Pinpoint the cell where the given text exists, returning its (x, y) midpoint coordinate. 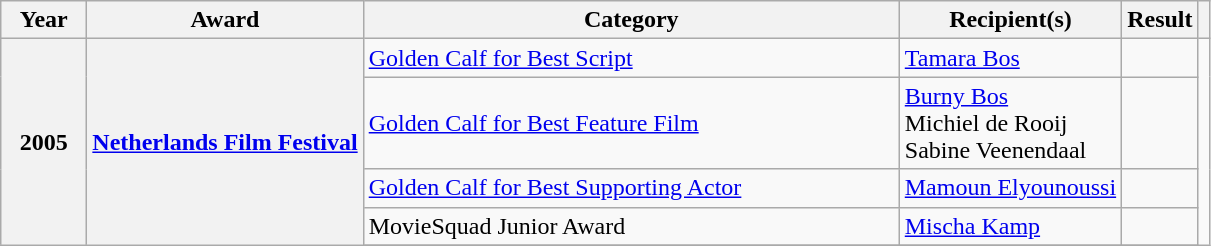
Recipient(s) (1010, 20)
Result (1160, 20)
Tamara Bos (1010, 58)
Award (225, 20)
Category (631, 20)
Golden Calf for Best Supporting Actor (631, 188)
Burny Bos Michiel de Rooij Sabine Veenendaal (1010, 123)
Year (44, 20)
Golden Calf for Best Feature Film (631, 123)
Mischa Kamp (1010, 226)
Netherlands Film Festival (225, 142)
Golden Calf for Best Script (631, 58)
MovieSquad Junior Award (631, 226)
2005 (44, 142)
Mamoun Elyounoussi (1010, 188)
